Extract the (x, y) coordinate from the center of the cell holding the provided text.  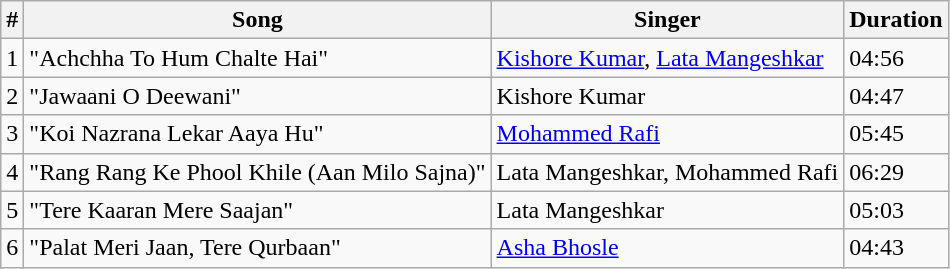
Song (258, 20)
"Tere Kaaran Mere Saajan" (258, 210)
6 (12, 248)
Asha Bhosle (668, 248)
4 (12, 172)
Kishore Kumar, Lata Mangeshkar (668, 58)
# (12, 20)
05:45 (896, 134)
"Koi Nazrana Lekar Aaya Hu" (258, 134)
Lata Mangeshkar, Mohammed Rafi (668, 172)
1 (12, 58)
06:29 (896, 172)
Lata Mangeshkar (668, 210)
"Jawaani O Deewani" (258, 96)
3 (12, 134)
2 (12, 96)
5 (12, 210)
Singer (668, 20)
04:56 (896, 58)
05:03 (896, 210)
Duration (896, 20)
"Achchha To Hum Chalte Hai" (258, 58)
"Rang Rang Ke Phool Khile (Aan Milo Sajna)" (258, 172)
04:47 (896, 96)
04:43 (896, 248)
Kishore Kumar (668, 96)
Mohammed Rafi (668, 134)
"Palat Meri Jaan, Tere Qurbaan" (258, 248)
